Provide the (X, Y) coordinate of the cell's center where the given text is located.  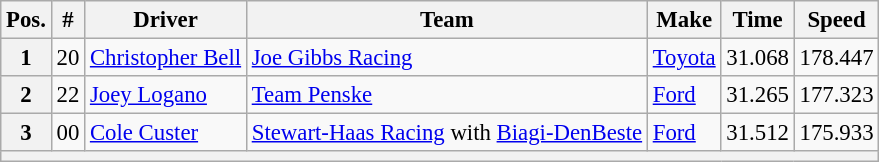
3 (26, 133)
Speed (836, 20)
00 (68, 133)
Christopher Bell (166, 58)
Toyota (684, 58)
1 (26, 58)
Stewart-Haas Racing with Biagi-DenBeste (446, 133)
Pos. (26, 20)
175.933 (836, 133)
Time (758, 20)
Joey Logano (166, 95)
31.068 (758, 58)
31.265 (758, 95)
Team Penske (446, 95)
31.512 (758, 133)
Driver (166, 20)
Cole Custer (166, 133)
2 (26, 95)
Joe Gibbs Racing (446, 58)
Make (684, 20)
Team (446, 20)
22 (68, 95)
# (68, 20)
178.447 (836, 58)
177.323 (836, 95)
20 (68, 58)
